Output the [x, y] coordinate of the center of the cell containing the given text.  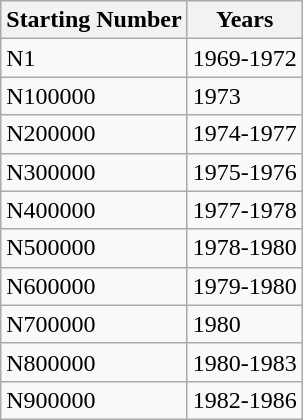
1969-1972 [244, 58]
Years [244, 20]
1980-1983 [244, 362]
1980 [244, 324]
1974-1977 [244, 134]
Starting Number [94, 20]
N100000 [94, 96]
N200000 [94, 134]
1982-1986 [244, 400]
N300000 [94, 172]
1973 [244, 96]
N700000 [94, 324]
N1 [94, 58]
1975-1976 [244, 172]
N800000 [94, 362]
N600000 [94, 286]
N900000 [94, 400]
1979-1980 [244, 286]
N500000 [94, 248]
N400000 [94, 210]
1977-1978 [244, 210]
1978-1980 [244, 248]
